Pinpoint the cell where the given text exists, returning its (x, y) midpoint coordinate. 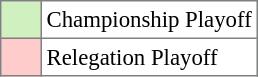
Relegation Playoff (149, 57)
Championship Playoff (149, 20)
